For the text-containing cell, return its midpoint in [x, y] coordinate format. 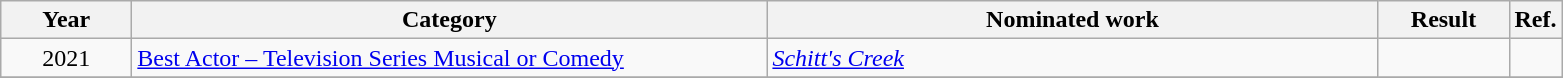
Result [1444, 20]
Schitt's Creek [1072, 58]
Ref. [1536, 20]
Nominated work [1072, 20]
2021 [66, 58]
Year [66, 20]
Best Actor – Television Series Musical or Comedy [450, 58]
Category [450, 20]
